Return (X, Y) of the center of cell containing provided text 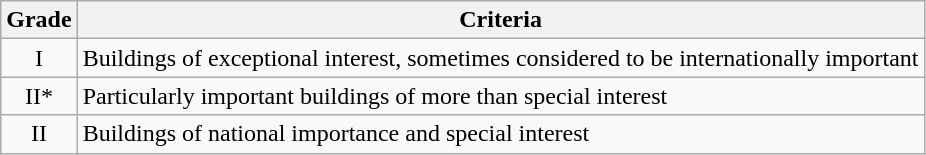
II* (39, 96)
Criteria (500, 20)
II (39, 134)
Grade (39, 20)
I (39, 58)
Particularly important buildings of more than special interest (500, 96)
Buildings of exceptional interest, sometimes considered to be internationally important (500, 58)
Buildings of national importance and special interest (500, 134)
